For the text-containing cell, return its midpoint in (x, y) coordinate format. 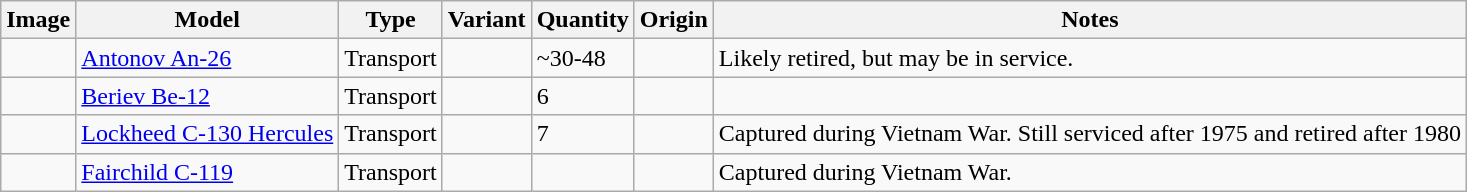
Fairchild C-119 (208, 172)
Image (38, 20)
Type (391, 20)
6 (582, 96)
Captured during Vietnam War. (1090, 172)
~30-48 (582, 58)
Beriev Be-12 (208, 96)
Model (208, 20)
Lockheed C-130 Hercules (208, 134)
Likely retired, but may be in service. (1090, 58)
Origin (674, 20)
Variant (486, 20)
7 (582, 134)
Antonov An-26 (208, 58)
Captured during Vietnam War. Still serviced after 1975 and retired after 1980 (1090, 134)
Notes (1090, 20)
Quantity (582, 20)
